From the cell containing the given text, extract its center point as [X, Y] coordinate. 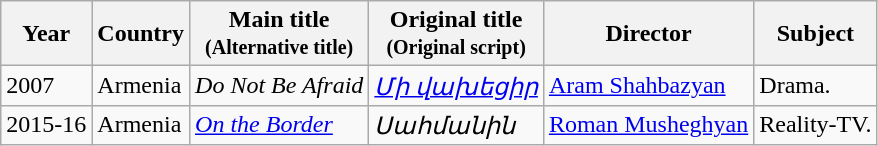
Original title(Original script) [456, 34]
Director [648, 34]
Սահմանին [456, 125]
Aram Shahbazyan [648, 86]
Roman Musheghyan [648, 125]
Year [46, 34]
2015-16 [46, 125]
Country [141, 34]
Subject [816, 34]
2007 [46, 86]
Մի վախեցիր [456, 86]
Main title(Alternative title) [280, 34]
On the Border [280, 125]
Reality-TV. [816, 125]
Do Not Be Afraid [280, 86]
Drama. [816, 86]
